From the cell containing the given text, extract its center point as (x, y) coordinate. 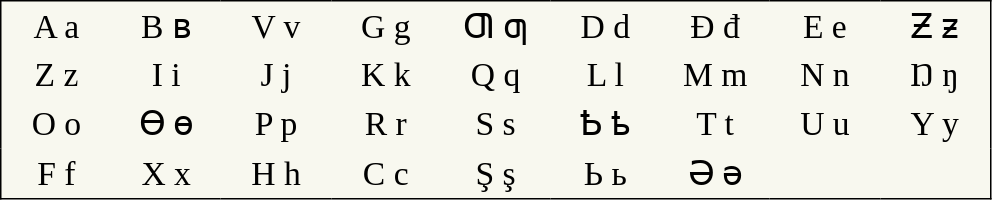
B ʙ (166, 26)
Ƣ ƣ (496, 26)
D d (605, 26)
T t (715, 124)
G g (386, 26)
Ş ş (496, 173)
Z z (56, 75)
K k (386, 75)
C c (386, 173)
R r (386, 124)
Ƶ ƶ (936, 26)
E e (825, 26)
Ь ь (605, 173)
S s (496, 124)
O o (56, 124)
I i (166, 75)
Ә ә (715, 173)
X x (166, 173)
Y y (936, 124)
P p (276, 124)
J j (276, 75)
M m (715, 75)
L l (605, 75)
N n (825, 75)
F f (56, 173)
Đ đ (715, 26)
Q q (496, 75)
Ҍ ҍ (605, 124)
Ө ө (166, 124)
A a (56, 26)
U u (825, 124)
H h (276, 173)
V v (276, 26)
Ŋ ŋ (936, 75)
